For the text-containing cell, return its midpoint in (x, y) coordinate format. 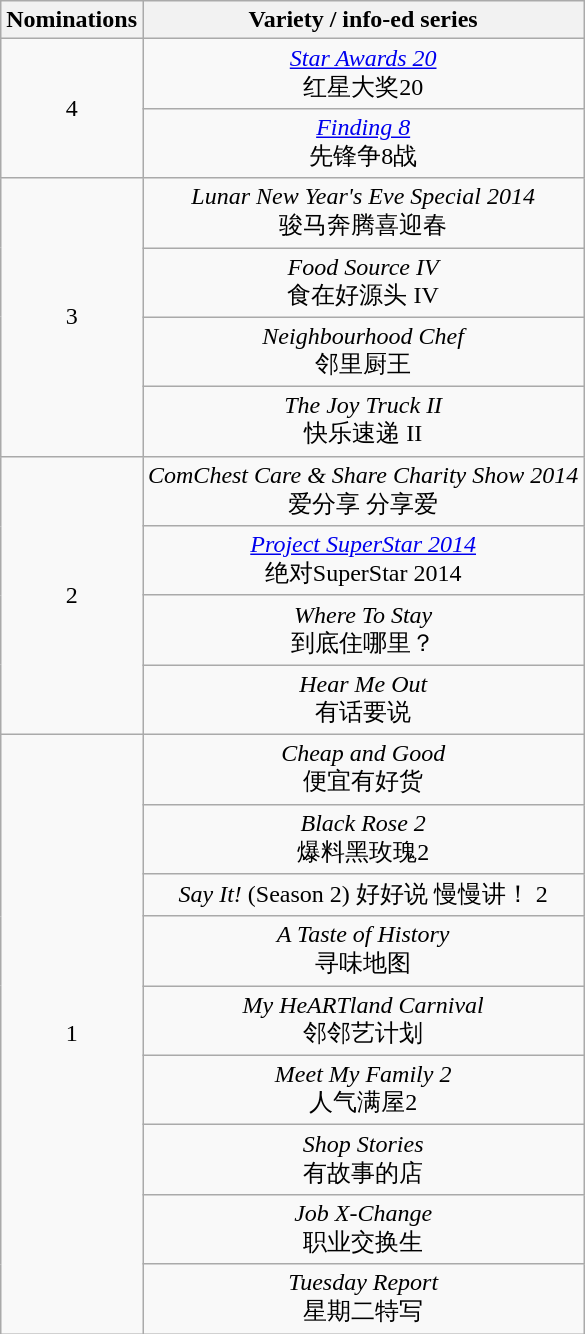
Say It! (Season 2) 好好说 慢慢讲！ 2 (362, 896)
The Joy Truck II快乐速递 II (362, 422)
Nominations (72, 20)
ComChest Care & Share Charity Show 2014爱分享 分享爱 (362, 491)
Finding 8先锋争8战 (362, 143)
Black Rose 2爆料黑玫瑰2 (362, 839)
A Taste of History寻味地图 (362, 951)
1 (72, 1034)
Where To Stay到底住哪里？ (362, 630)
Lunar New Year's Eve Special 2014骏马奔腾喜迎春 (362, 213)
Project SuperStar 2014绝对SuperStar 2014 (362, 561)
Star Awards 20红星大奖20 (362, 74)
Job X-Change职业交换生 (362, 1229)
My HeARTland Carnival邻邻艺计划 (362, 1021)
Variety / info-ed series (362, 20)
Meet My Family 2人气满屋2 (362, 1090)
Food Source IV食在好源头 IV (362, 283)
Neighbourhood Chef 邻里厨王 (362, 352)
4 (72, 108)
Hear Me Out有话要说 (362, 700)
Tuesday Report星期二特写 (362, 1299)
Cheap and Good便宜有好货 (362, 769)
3 (72, 317)
2 (72, 595)
Shop Stories有故事的店 (362, 1160)
